Scan for the cell matching the given text and deliver its [x, y] coordinate at center. 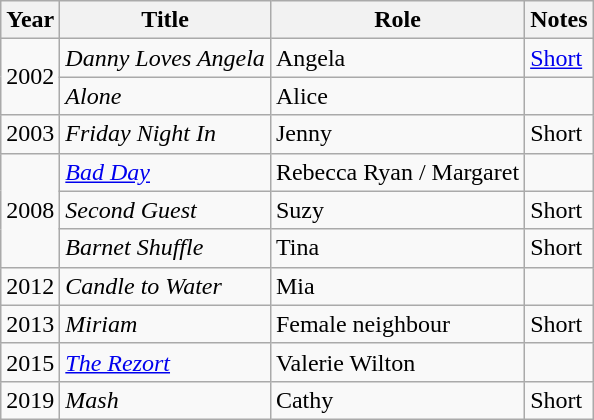
Tina [397, 248]
2002 [30, 77]
2013 [30, 324]
The Rezort [166, 362]
Angela [397, 58]
Female neighbour [397, 324]
Danny Loves Angela [166, 58]
Mash [166, 400]
Alone [166, 96]
Candle to Water [166, 286]
Jenny [397, 134]
2008 [30, 210]
2015 [30, 362]
Bad Day [166, 172]
Title [166, 20]
Cathy [397, 400]
2003 [30, 134]
Role [397, 20]
Year [30, 20]
2019 [30, 400]
Valerie Wilton [397, 362]
Miriam [166, 324]
Suzy [397, 210]
Alice [397, 96]
Barnet Shuffle [166, 248]
Friday Night In [166, 134]
Notes [559, 20]
Second Guest [166, 210]
Rebecca Ryan / Margaret [397, 172]
Mia [397, 286]
2012 [30, 286]
